Provide the (x, y) coordinate of the cell's center where the given text is located.  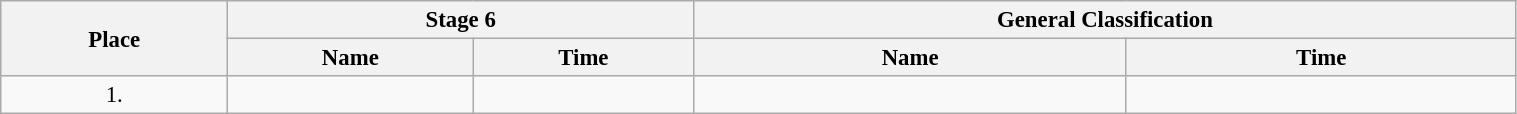
Place (114, 38)
1. (114, 95)
Stage 6 (461, 20)
General Classification (1105, 20)
